Determine the [x, y] coordinate at the center of the cell enclosing the given text.  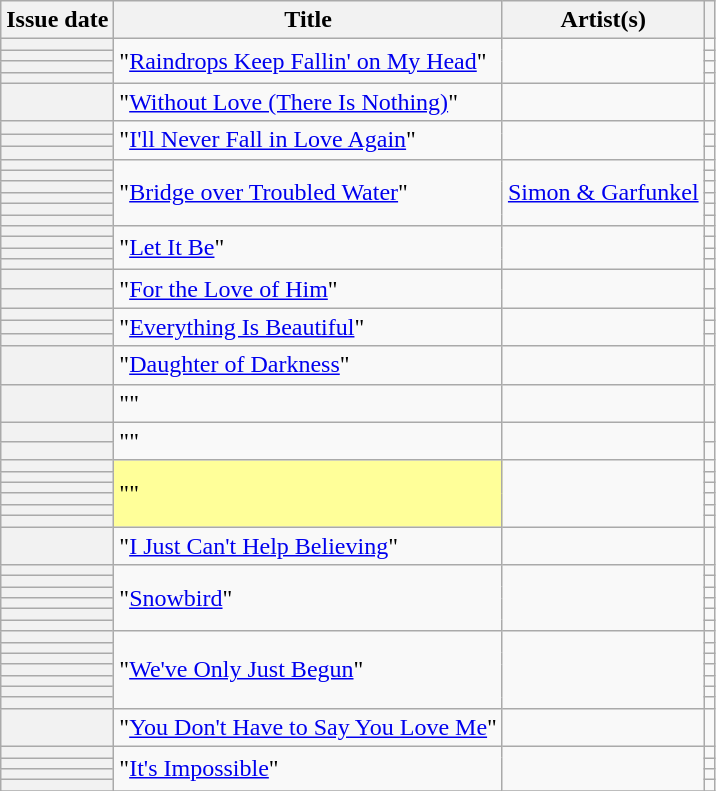
"Everything Is Beautiful" [308, 327]
Title [308, 20]
"Raindrops Keep Fallin' on My Head" [308, 61]
"I'll Never Fall in Love Again" [308, 140]
"Let It Be" [308, 248]
Artist(s) [603, 20]
"I Just Can't Help Believing" [308, 545]
"You Don't Have to Say You Love Me" [308, 727]
"Snowbird" [308, 598]
"It's Impossible" [308, 768]
"Without Love (There Is Nothing)" [308, 102]
"Bridge over Troubled Water" [308, 192]
"We've Only Just Begun" [308, 670]
"For the Love of Him" [308, 289]
"Daughter of Darkness" [308, 365]
Simon & Garfunkel [603, 192]
Issue date [58, 20]
